Output the (X, Y) coordinate of the center of the cell containing the given text.  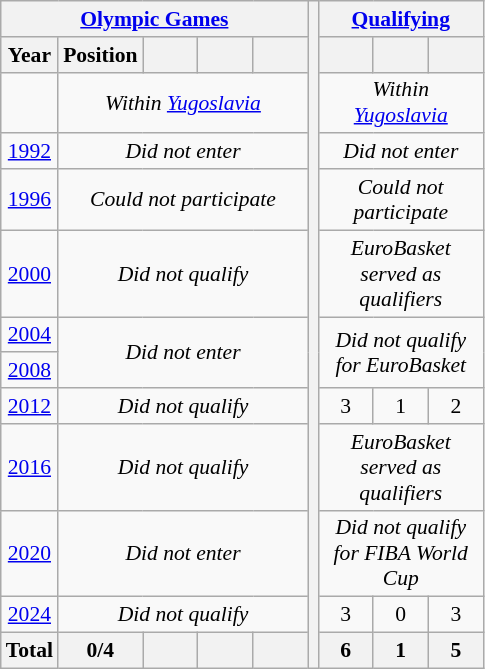
Total (30, 651)
Qualifying (400, 19)
2020 (30, 554)
2 (456, 406)
2012 (30, 406)
5 (456, 651)
0 (400, 615)
1992 (30, 152)
2016 (30, 468)
Position (100, 55)
1996 (30, 200)
2004 (30, 335)
2024 (30, 615)
Olympic Games (154, 19)
6 (346, 651)
Did not qualify for EuroBasket (400, 352)
Did not qualify for FIBA World Cup (400, 554)
Year (30, 55)
2000 (30, 274)
0/4 (100, 651)
2008 (30, 371)
